Scan for the cell matching the given text and deliver its [X, Y] coordinate at center. 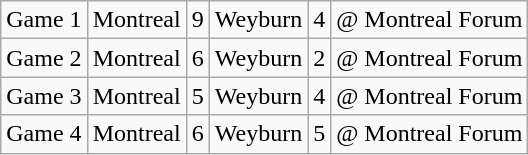
Game 2 [44, 58]
Game 3 [44, 96]
Game 4 [44, 134]
9 [198, 20]
2 [320, 58]
Game 1 [44, 20]
